Determine the [X, Y] coordinate at the center of the cell enclosing the given text.  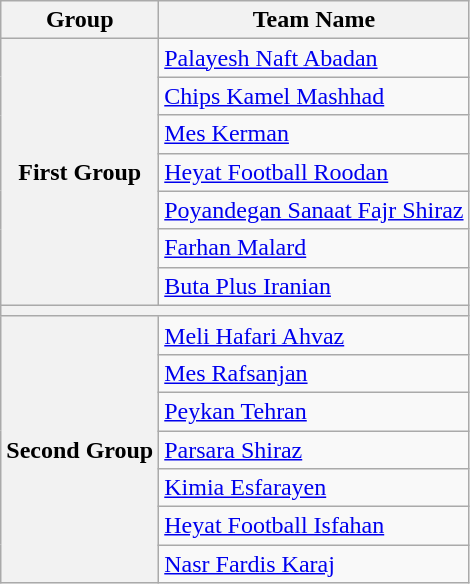
Heyat Football Roodan [314, 172]
Farhan Malard [314, 248]
Poyandegan Sanaat Fajr Shiraz [314, 210]
Buta Plus Iranian [314, 286]
Kimia Esfarayen [314, 488]
Palayesh Naft Abadan [314, 58]
Group [80, 20]
Mes Rafsanjan [314, 373]
Peykan Tehran [314, 411]
Nasr Fardis Karaj [314, 564]
Chips Kamel Mashhad [314, 96]
Heyat Football Isfahan [314, 526]
Second Group [80, 449]
Meli Hafari Ahvaz [314, 335]
Mes Kerman [314, 134]
Parsara Shiraz [314, 449]
First Group [80, 172]
Team Name [314, 20]
